Extract the [X, Y] coordinate from the center of the cell holding the provided text.  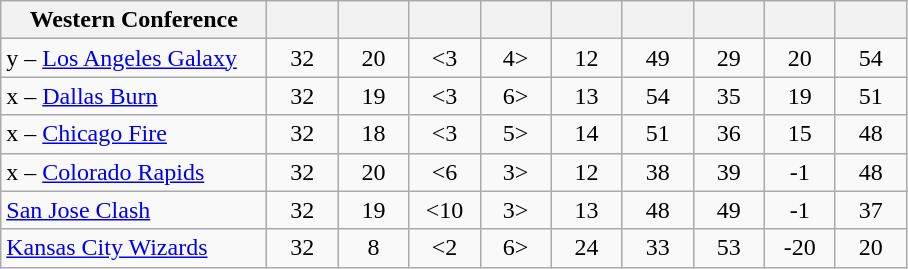
y – Los Angeles Galaxy [134, 58]
35 [728, 96]
<2 [444, 248]
36 [728, 134]
53 [728, 248]
29 [728, 58]
Western Conference [134, 20]
4> [516, 58]
x – Chicago Fire [134, 134]
38 [658, 172]
15 [800, 134]
18 [374, 134]
x – Dallas Burn [134, 96]
-20 [800, 248]
Kansas City Wizards [134, 248]
33 [658, 248]
San Jose Clash [134, 210]
<6 [444, 172]
39 [728, 172]
5> [516, 134]
14 [586, 134]
37 [870, 210]
24 [586, 248]
8 [374, 248]
<10 [444, 210]
x – Colorado Rapids [134, 172]
